Provide the (x, y) coordinate of the cell's center where the given text is located.  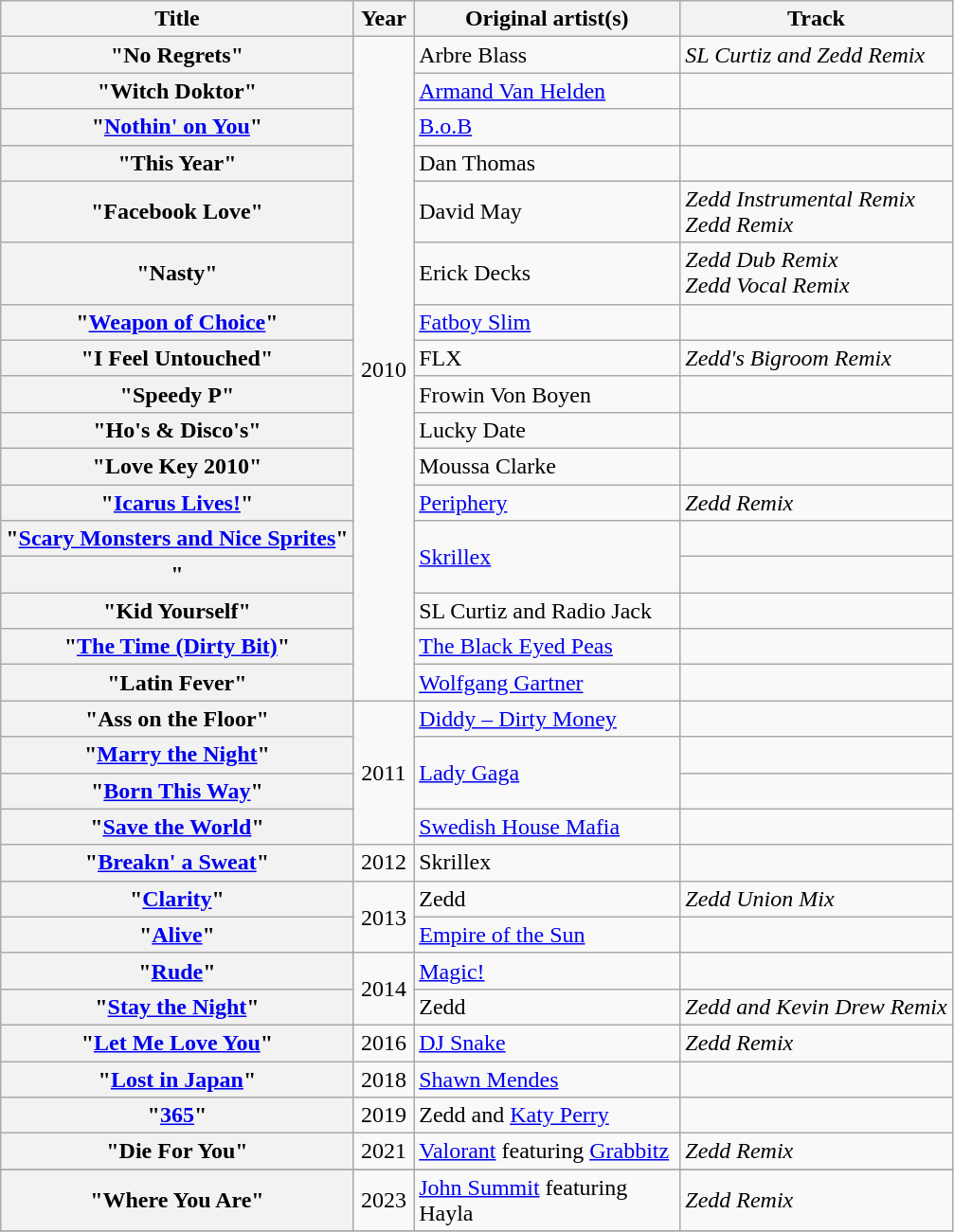
"Speedy P" (177, 394)
"Breakn' a Sweat" (177, 863)
David May (548, 212)
"Ho's & Disco's" (177, 430)
2016 (384, 1043)
"Where You Are" (177, 1201)
"Alive" (177, 935)
2012 (384, 863)
Zedd Instrumental RemixZedd Remix (817, 212)
"Witch Doktor" (177, 91)
2021 (384, 1152)
Empire of the Sun (548, 935)
Fatboy Slim (548, 322)
"Facebook Love" (177, 212)
Armand Van Helden (548, 91)
"Lost in Japan" (177, 1079)
Track (817, 19)
Diddy – Dirty Money (548, 719)
"Latin Fever" (177, 683)
DJ Snake (548, 1043)
"This Year" (177, 163)
"Kid Yourself" (177, 611)
Title (177, 19)
2018 (384, 1079)
2013 (384, 917)
B.o.B (548, 127)
Arbre Blass (548, 55)
Lucky Date (548, 430)
"Weapon of Choice" (177, 322)
Zedd Union Mix (817, 899)
"Born This Way" (177, 791)
"Nasty" (177, 273)
Swedish House Mafia (548, 827)
"Scary Monsters and Nice Sprites" (177, 539)
Frowin Von Boyen (548, 394)
"The Time (Dirty Bit)" (177, 647)
"Ass on the Floor" (177, 719)
"Die For You" (177, 1152)
"I Feel Untouched" (177, 358)
"Nothin' on You" (177, 127)
" (177, 575)
SL Curtiz and Zedd Remix (817, 55)
2014 (384, 989)
"Stay the Night" (177, 1007)
Zedd's Bigroom Remix (817, 358)
Original artist(s) (548, 19)
John Summit featuring Hayla (548, 1201)
SL Curtiz and Radio Jack (548, 611)
Magic! (548, 971)
Zedd and Kevin Drew Remix (817, 1007)
"No Regrets" (177, 55)
2019 (384, 1116)
Wolfgang Gartner (548, 683)
"Clarity" (177, 899)
"Marry the Night" (177, 755)
"Save the World" (177, 827)
Zedd Dub RemixZedd Vocal Remix (817, 273)
2011 (384, 773)
Dan Thomas (548, 163)
"Icarus Lives!" (177, 503)
Zedd and Katy Perry (548, 1116)
"Let Me Love You" (177, 1043)
Shawn Mendes (548, 1079)
Periphery (548, 503)
Moussa Clarke (548, 466)
Lady Gaga (548, 773)
Valorant featuring Grabbitz (548, 1152)
FLX (548, 358)
2010 (384, 369)
Year (384, 19)
"Rude" (177, 971)
The Black Eyed Peas (548, 647)
Erick Decks (548, 273)
2023 (384, 1201)
"Love Key 2010" (177, 466)
"365" (177, 1116)
